Return the [x, y] coordinate for the center point of the cell that contains the specified text.  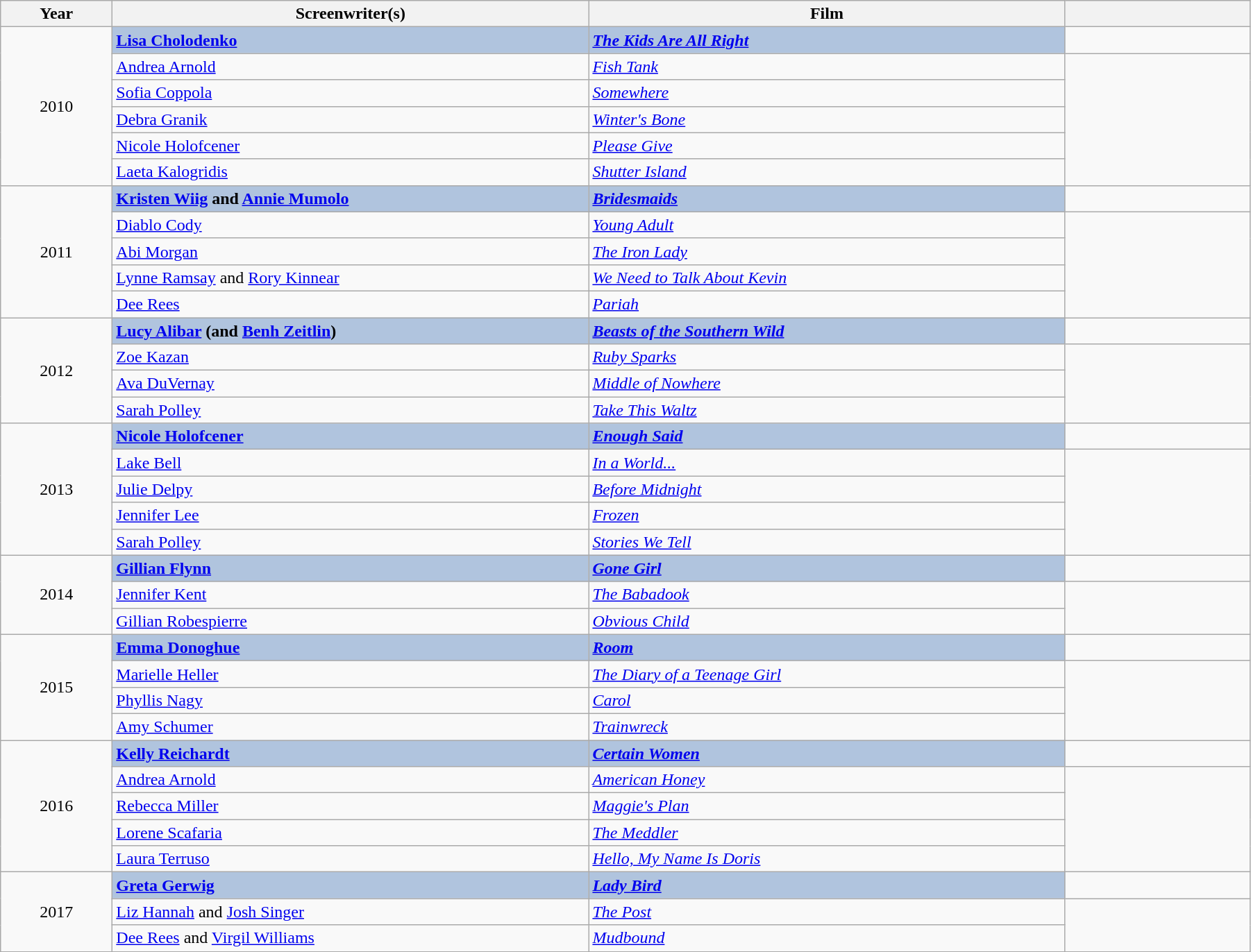
Jennifer Lee [351, 516]
Beasts of the Southern Wild [827, 331]
Fish Tank [827, 67]
Certain Women [827, 753]
2017 [57, 912]
Greta Gerwig [351, 885]
Winter's Bone [827, 119]
Gillian Robespierre [351, 621]
Liz Hannah and Josh Singer [351, 912]
Kelly Reichardt [351, 753]
Shutter Island [827, 172]
Lake Bell [351, 463]
Dee Rees and Virgil Williams [351, 938]
Mudbound [827, 938]
American Honey [827, 780]
2014 [57, 595]
Somewhere [827, 93]
Enough Said [827, 436]
Please Give [827, 146]
Middle of Nowhere [827, 384]
Abi Morgan [351, 251]
Maggie's Plan [827, 806]
Frozen [827, 516]
Young Adult [827, 225]
Rebecca Miller [351, 806]
Phyllis Nagy [351, 700]
Screenwriter(s) [351, 14]
Lady Bird [827, 885]
Emma Donoghue [351, 647]
Laeta Kalogridis [351, 172]
2015 [57, 687]
Year [57, 14]
2016 [57, 806]
Room [827, 647]
Julie Delpy [351, 489]
Dee Rees [351, 304]
Laura Terruso [351, 859]
Lisa Cholodenko [351, 40]
The Iron Lady [827, 251]
We Need to Talk About Kevin [827, 278]
Ava DuVernay [351, 384]
2012 [57, 371]
The Diary of a Teenage Girl [827, 674]
Lucy Alibar (and Benh Zeitlin) [351, 331]
Ruby Sparks [827, 357]
Lynne Ramsay and Rory Kinnear [351, 278]
Amy Schumer [351, 726]
Gone Girl [827, 568]
Sofia Coppola [351, 93]
2011 [57, 251]
Bridesmaids [827, 198]
Jennifer Kent [351, 595]
Film [827, 14]
In a World... [827, 463]
Carol [827, 700]
The Kids Are All Right [827, 40]
The Babadook [827, 595]
The Meddler [827, 833]
2010 [57, 106]
Pariah [827, 304]
Take This Waltz [827, 410]
Zoe Kazan [351, 357]
Kristen Wiig and Annie Mumolo [351, 198]
The Post [827, 912]
Obvious Child [827, 621]
Lorene Scafaria [351, 833]
Stories We Tell [827, 542]
2013 [57, 489]
Marielle Heller [351, 674]
Before Midnight [827, 489]
Diablo Cody [351, 225]
Gillian Flynn [351, 568]
Hello, My Name Is Doris [827, 859]
Debra Granik [351, 119]
Trainwreck [827, 726]
